Return the (X, Y) coordinate for the center point of the cell that contains the specified text.  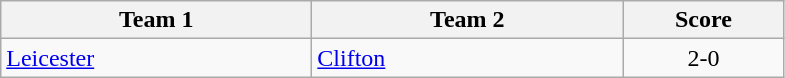
Team 1 (156, 20)
2-0 (704, 58)
Leicester (156, 58)
Team 2 (468, 20)
Clifton (468, 58)
Score (704, 20)
